Output the (x, y) coordinate of the center of the cell containing the given text.  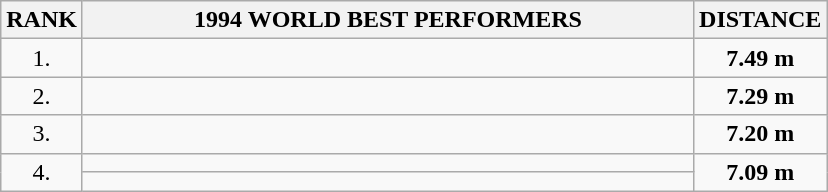
7.20 m (760, 134)
4. (42, 172)
1. (42, 58)
DISTANCE (760, 20)
3. (42, 134)
1994 WORLD BEST PERFORMERS (388, 20)
7.49 m (760, 58)
RANK (42, 20)
7.29 m (760, 96)
7.09 m (760, 172)
2. (42, 96)
